Identify which cell holds the provided text, then report its [X, Y] central coordinate. 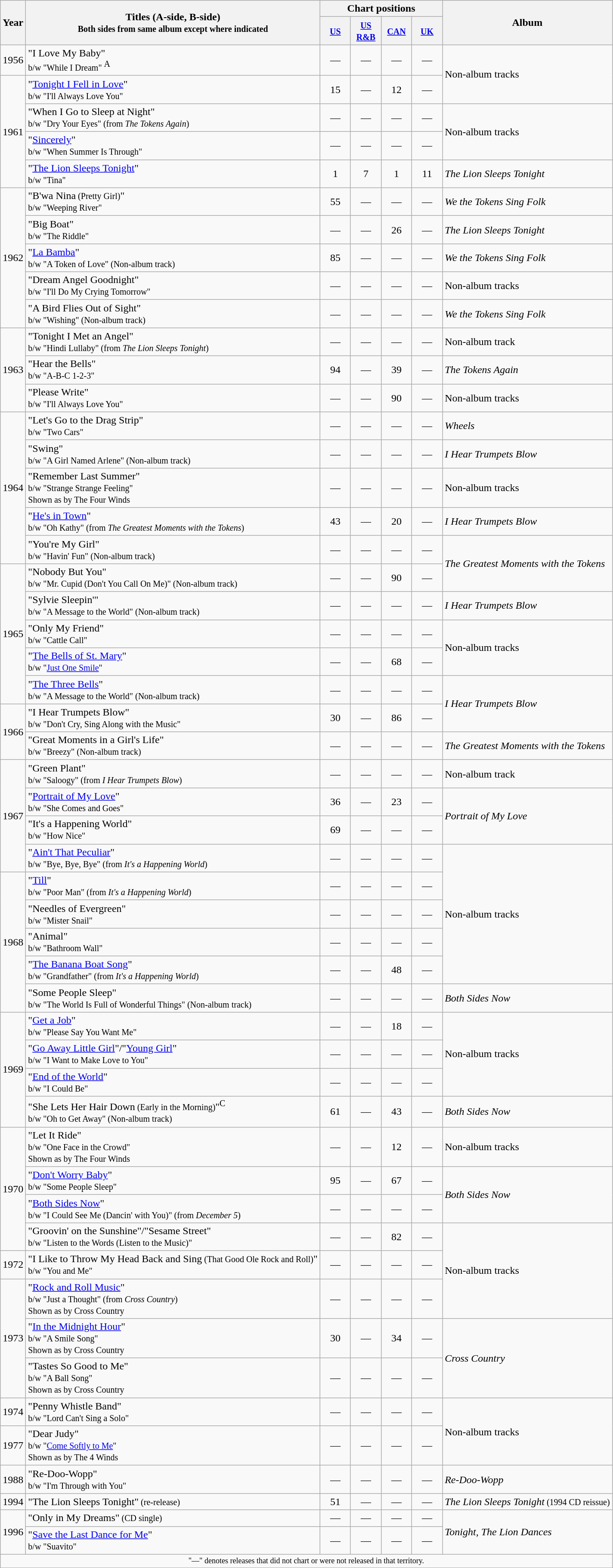
"Let It Ride"b/w "One Face in the Crowd"Shown as by The Four Winds [173, 1147]
"Animal"b/w "Bathroom Wall" [173, 942]
The Tokens Again [527, 370]
"Sincerely"b/w "When Summer Is Through" [173, 146]
1956 [13, 60]
"You're My Girl"b/w "Havin' Fun" (Non-album track) [173, 550]
"I Like to Throw My Head Back and Sing (That Good Ole Rock and Roll)"b/w "You and Me" [173, 1265]
1970 [13, 1189]
"Re-Doo-Wopp"b/w "I'm Through with You" [173, 1479]
1969 [13, 1069]
26 [396, 230]
"Nobody But You"b/w "Mr. Cupid (Don't You Call On Me)" (Non-album track) [173, 577]
"I Love My Baby"b/w "While I Dream" A [173, 60]
"Portrait of My Love"b/w "She Comes and Goes" [173, 802]
Tonight, The Lion Dances [527, 1532]
1966 [13, 732]
82 [396, 1236]
95 [335, 1180]
"The Banana Boat Song"b/w "Grandfather" (from It's a Happening World) [173, 970]
1965 [13, 633]
"Penny Whistle Band"b/w "Lord Can't Sing a Solo" [173, 1412]
Chart positions [381, 9]
Portrait of My Love [527, 816]
US R&B [366, 31]
51 [335, 1502]
1988 [13, 1479]
CAN [396, 31]
23 [396, 802]
"Some People Sleep"b/w "The World Is Full of Wonderful Things" (Non-album track) [173, 998]
"Go Away Little Girl"/"Young Girl"b/w "I Want to Make Love to You" [173, 1055]
"B'wa Nina (Pretty Girl)"b/w "Weeping River" [173, 202]
"The Lion Sleeps Tonight" (re-release) [173, 1502]
"He's in Town"b/w "Oh Kathy" (from The Greatest Moments with the Tokens) [173, 521]
"It's a Happening World"b/w "How Nice" [173, 830]
"La Bamba"b/w "A Token of Love" (Non-album track) [173, 258]
Titles (A-side, B-side)Both sides from same album except where indicated [173, 22]
"Needles of Evergreen"b/w "Mister Snail" [173, 914]
68 [396, 662]
"Let's Go to the Drag Strip"b/w "Two Cars" [173, 426]
"End of the World"b/w "I Could Be" [173, 1082]
"Swing"b/w "A Girl Named Arlene" (Non-album track) [173, 454]
1963 [13, 370]
1967 [13, 816]
"Both Sides Now"b/w "I Could See Me (Dancin' with You)" (from December 5) [173, 1209]
US [335, 31]
69 [335, 830]
UK [427, 31]
"A Bird Flies Out of Sight"b/w "Wishing" (Non-album track) [173, 314]
"Tonight I Met an Angel"b/w "Hindi Lullaby" (from The Lion Sleeps Tonight) [173, 342]
39 [396, 370]
"Don't Worry Baby"b/w "Some People Sleep" [173, 1180]
"The Bells of St. Mary"b/w "Just One Smile" [173, 662]
"Tonight I Fell in Love"b/w "I'll Always Love You" [173, 90]
"Groovin' on the Sunshine"/"Sesame Street"b/w "Listen to the Words (Listen to the Music)" [173, 1236]
1961 [13, 131]
"Till"b/w "Poor Man" (from It's a Happening World) [173, 886]
94 [335, 370]
15 [335, 90]
"Ain't That Peculiar"b/w "Bye, Bye, Bye" (from It's a Happening World) [173, 858]
11 [427, 174]
"Get a Job"b/w "Please Say You Want Me" [173, 1026]
"—" denotes releases that did not chart or were not released in that territory. [306, 1561]
"Tastes So Good to Me"b/w "A Ball Song"Shown as by Cross Country [173, 1378]
34 [396, 1338]
1973 [13, 1338]
"She Lets Her Hair Down (Early in the Morning)"Cb/w "Oh to Get Away" (Non-album track) [173, 1112]
86 [396, 718]
"Big Boat"b/w "The Riddle" [173, 230]
"Sylvie Sleepin'"b/w "A Message to the World" (Non-album track) [173, 606]
"Green Plant"b/w "Saloogy" (from I Hear Trumpets Blow) [173, 774]
67 [396, 1180]
"Hear the Bells"b/w "A-B-C 1-2-3" [173, 370]
7 [366, 174]
61 [335, 1112]
48 [396, 970]
1996 [13, 1532]
"I Hear Trumpets Blow"b/w "Don't Cry, Sing Along with the Music" [173, 718]
20 [396, 521]
"Only in My Dreams" (CD single) [173, 1518]
"Rock and Roll Music"b/w "Just a Thought" (from Cross Country)Shown as by Cross Country [173, 1299]
1994 [13, 1502]
"Dear Judy"b/w "Come Softly to Me"Shown as by The 4 Winds [173, 1446]
"Remember Last Summer"b/w "Strange Strange Feeling"Shown as by The Four Winds [173, 488]
Cross Country [527, 1358]
55 [335, 202]
1968 [13, 942]
"The Three Bells"b/w "A Message to the World" (Non-album track) [173, 690]
"When I Go to Sleep at Night"b/w "Dry Your Eyes" (from The Tokens Again) [173, 117]
Album [527, 22]
Re-Doo-Wopp [527, 1479]
1977 [13, 1446]
18 [396, 1026]
1962 [13, 258]
1964 [13, 488]
"In the Midnight Hour"b/w "A Smile Song"Shown as by Cross Country [173, 1338]
1974 [13, 1412]
Year [13, 22]
The Lion Sleeps Tonight (1994 CD reissue) [527, 1502]
Wheels [527, 426]
"Please Write"b/w "I'll Always Love You" [173, 398]
36 [335, 802]
"The Lion Sleeps Tonight"b/w "Tina" [173, 174]
"Great Moments in a Girl's Life"b/w "Breezy" (Non-album track) [173, 746]
1972 [13, 1265]
"Save the Last Dance for Me"b/w "Suavito" [173, 1540]
"Dream Angel Goodnight"b/w "I'll Do My Crying Tomorrow" [173, 286]
85 [335, 258]
"Only My Friend"b/w "Cattle Call" [173, 634]
